Return (x, y) of the center of cell containing provided text 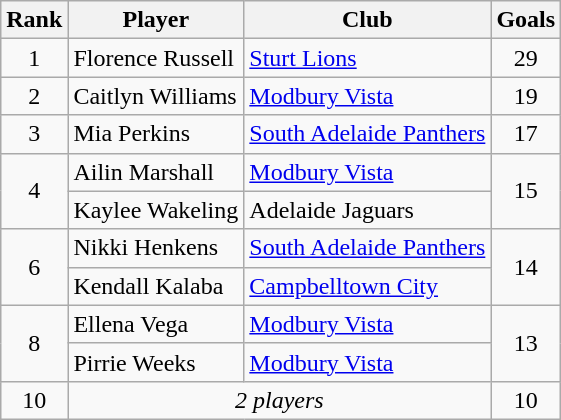
2 players (280, 400)
Ailin Marshall (156, 172)
15 (526, 191)
Mia Perkins (156, 134)
Ellena Vega (156, 324)
Nikki Henkens (156, 248)
Pirrie Weeks (156, 362)
14 (526, 267)
Sturt Lions (368, 58)
13 (526, 343)
2 (34, 96)
Kaylee Wakeling (156, 210)
6 (34, 267)
Player (156, 20)
4 (34, 191)
Campbelltown City (368, 286)
17 (526, 134)
Caitlyn Williams (156, 96)
29 (526, 58)
Club (368, 20)
Rank (34, 20)
Kendall Kalaba (156, 286)
8 (34, 343)
3 (34, 134)
19 (526, 96)
Goals (526, 20)
Adelaide Jaguars (368, 210)
Florence Russell (156, 58)
1 (34, 58)
